From the cell containing the given text, extract its center point as (x, y) coordinate. 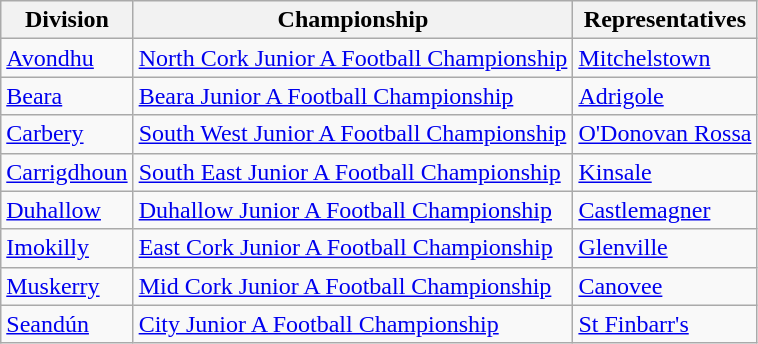
Division (67, 20)
Carbery (67, 134)
Mitchelstown (665, 58)
Castlemagner (665, 210)
East Cork Junior A Football Championship (353, 248)
Duhallow (67, 210)
Glenville (665, 248)
Duhallow Junior A Football Championship (353, 210)
Beara (67, 96)
Muskerry (67, 286)
O'Donovan Rossa (665, 134)
South West Junior A Football Championship (353, 134)
South East Junior A Football Championship (353, 172)
Carrigdhoun (67, 172)
Representatives (665, 20)
Adrigole (665, 96)
St Finbarr's (665, 324)
City Junior A Football Championship (353, 324)
North Cork Junior A Football Championship (353, 58)
Avondhu (67, 58)
Beara Junior A Football Championship (353, 96)
Imokilly (67, 248)
Championship (353, 20)
Kinsale (665, 172)
Mid Cork Junior A Football Championship (353, 286)
Canovee (665, 286)
Seandún (67, 324)
